Extract the (x, y) coordinate from the center of the cell holding the provided text.  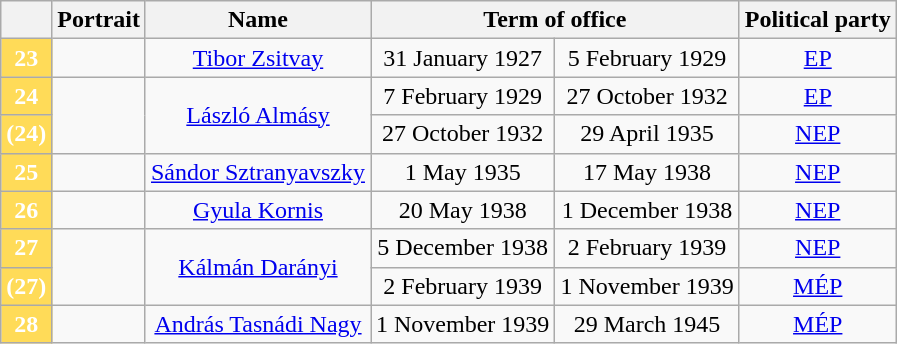
Kálmán Darányi (258, 267)
31 January 1927 (462, 58)
András Tasnádi Nagy (258, 324)
Political party (818, 20)
5 February 1929 (647, 58)
Portrait (99, 20)
17 May 1938 (647, 172)
Sándor Sztranyavszky (258, 172)
László Almásy (258, 115)
24 (26, 96)
Tibor Zsitvay (258, 58)
28 (26, 324)
29 March 1945 (647, 324)
Gyula Kornis (258, 210)
25 (26, 172)
(27) (26, 286)
26 (26, 210)
23 (26, 58)
7 February 1929 (462, 96)
Term of office (554, 20)
20 May 1938 (462, 210)
1 December 1938 (647, 210)
1 May 1935 (462, 172)
29 April 1935 (647, 134)
(24) (26, 134)
Name (258, 20)
5 December 1938 (462, 248)
27 (26, 248)
